Pinpoint the cell where the given text exists, returning its (X, Y) midpoint coordinate. 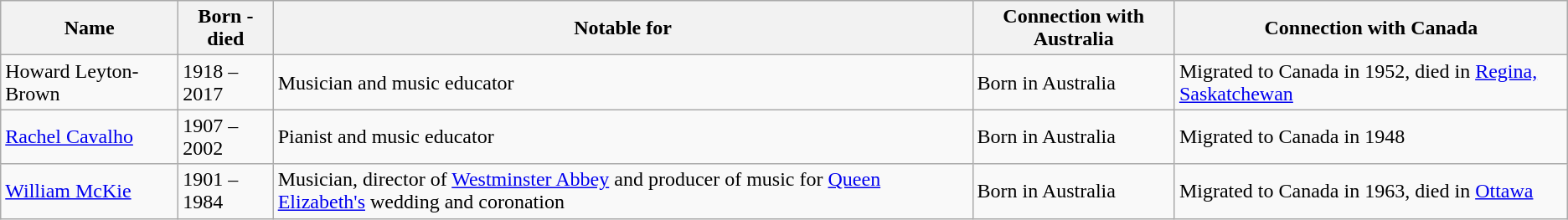
Pianist and music educator (623, 137)
Connection with Australia (1074, 28)
Rachel Cavalho (90, 137)
1901 – 1984 (226, 191)
Connection with Canada (1370, 28)
Musician, director of Westminster Abbey and producer of music for Queen Elizabeth's wedding and coronation (623, 191)
1918 – 2017 (226, 82)
Musician and music educator (623, 82)
William McKie (90, 191)
Migrated to Canada in 1948 (1370, 137)
Migrated to Canada in 1952, died in Regina, Saskatchewan (1370, 82)
Name (90, 28)
Notable for (623, 28)
Migrated to Canada in 1963, died in Ottawa (1370, 191)
1907 – 2002 (226, 137)
Born - died (226, 28)
Howard Leyton-Brown (90, 82)
